Extract the [X, Y] coordinate from the center of the cell holding the provided text.  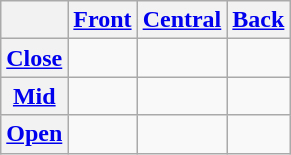
Close [34, 58]
Open [34, 134]
Back [258, 20]
Central [182, 20]
Mid [34, 96]
Front [102, 20]
